From the cell containing the given text, extract its center point as [x, y] coordinate. 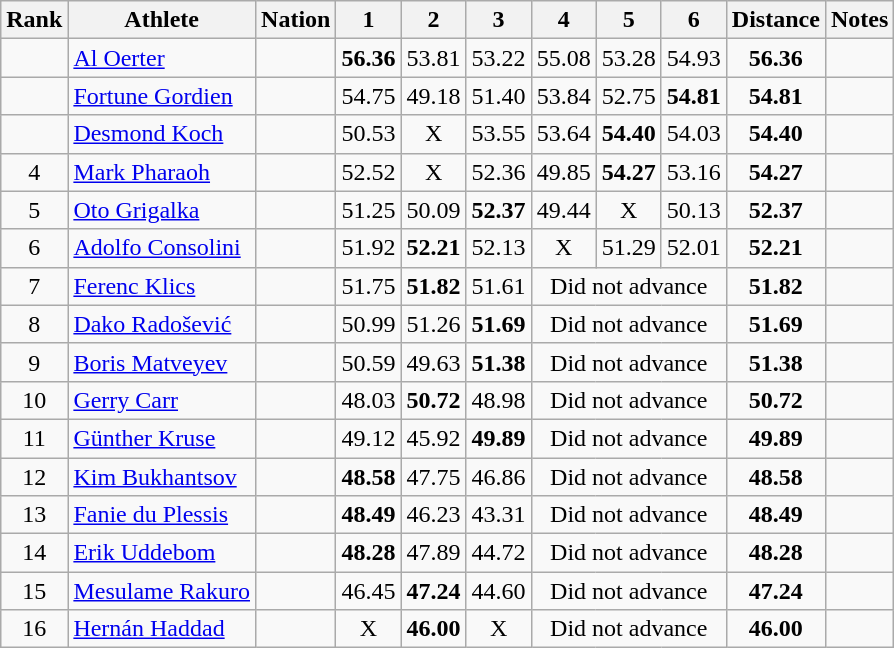
Kim Bukhantsov [162, 477]
50.59 [368, 362]
14 [34, 553]
Al Oerter [162, 58]
Distance [776, 20]
11 [34, 438]
Erik Uddebom [162, 553]
49.63 [434, 362]
51.61 [498, 286]
45.92 [434, 438]
53.22 [498, 58]
51.26 [434, 324]
44.72 [498, 553]
Dako Radošević [162, 324]
7 [34, 286]
46.23 [434, 515]
53.84 [564, 96]
9 [34, 362]
51.75 [368, 286]
52.01 [694, 248]
16 [34, 629]
51.92 [368, 248]
8 [34, 324]
Fanie du Plessis [162, 515]
49.44 [564, 210]
53.81 [434, 58]
Rank [34, 20]
Oto Grigalka [162, 210]
50.13 [694, 210]
53.64 [564, 134]
48.98 [498, 400]
12 [34, 477]
46.86 [498, 477]
Mesulame Rakuro [162, 591]
50.53 [368, 134]
Gerry Carr [162, 400]
10 [34, 400]
Desmond Koch [162, 134]
49.85 [564, 172]
1 [368, 20]
52.52 [368, 172]
51.40 [498, 96]
51.25 [368, 210]
47.75 [434, 477]
3 [498, 20]
Günther Kruse [162, 438]
55.08 [564, 58]
54.93 [694, 58]
49.18 [434, 96]
53.55 [498, 134]
52.13 [498, 248]
48.03 [368, 400]
52.75 [628, 96]
Notes [859, 20]
Nation [296, 20]
54.03 [694, 134]
Hernán Haddad [162, 629]
49.12 [368, 438]
2 [434, 20]
46.45 [368, 591]
47.89 [434, 553]
50.09 [434, 210]
51.29 [628, 248]
53.16 [694, 172]
52.36 [498, 172]
50.99 [368, 324]
Adolfo Consolini [162, 248]
15 [34, 591]
13 [34, 515]
Mark Pharaoh [162, 172]
Fortune Gordien [162, 96]
43.31 [498, 515]
Athlete [162, 20]
54.75 [368, 96]
Ferenc Klics [162, 286]
44.60 [498, 591]
Boris Matveyev [162, 362]
53.28 [628, 58]
